Scan for the cell matching the given text and deliver its [X, Y] coordinate at center. 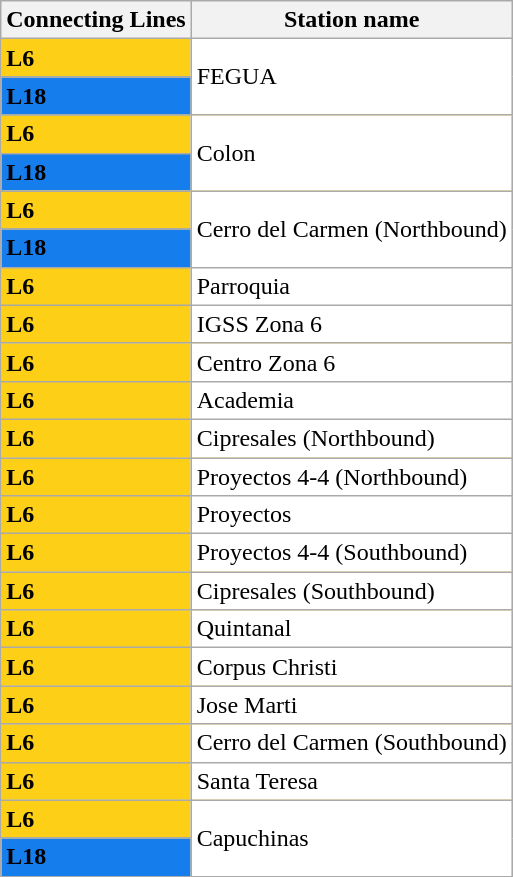
Proyectos 4-4 (Northbound) [352, 477]
FEGUA [352, 77]
Colon [352, 153]
Proyectos 4-4 (Southbound) [352, 553]
Cerro del Carmen (Northbound) [352, 229]
Capuchinas [352, 838]
Cipresales (Northbound) [352, 438]
Academia [352, 400]
Jose Marti [352, 705]
Cipresales (Southbound) [352, 591]
Cerro del Carmen (Southbound) [352, 743]
Santa Teresa [352, 781]
Proyectos [352, 515]
Connecting Lines [96, 20]
Station name [352, 20]
Parroquia [352, 286]
Centro Zona 6 [352, 362]
Corpus Christi [352, 667]
Quintanal [352, 629]
IGSS Zona 6 [352, 324]
